For the text-containing cell, return its midpoint in (X, Y) coordinate format. 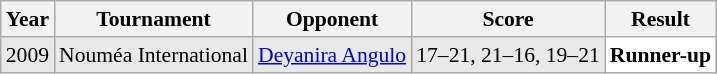
Year (28, 19)
2009 (28, 55)
Runner-up (660, 55)
Result (660, 19)
Tournament (154, 19)
Deyanira Angulo (332, 55)
Nouméa International (154, 55)
Score (508, 19)
Opponent (332, 19)
17–21, 21–16, 19–21 (508, 55)
